Extract the (X, Y) coordinate from the center of the cell holding the provided text.  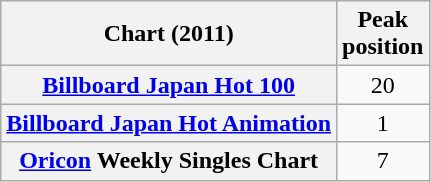
Chart (2011) (169, 34)
Peakposition (383, 34)
20 (383, 85)
Billboard Japan Hot Animation (169, 123)
Oricon Weekly Singles Chart (169, 161)
7 (383, 161)
1 (383, 123)
Billboard Japan Hot 100 (169, 85)
